Pinpoint the cell where the given text exists, returning its (X, Y) midpoint coordinate. 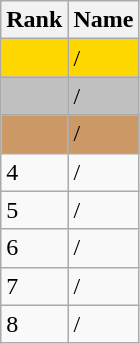
4 (34, 172)
Name (104, 20)
7 (34, 286)
8 (34, 324)
Rank (34, 20)
6 (34, 248)
5 (34, 210)
